Return [X, Y] of the center of cell containing provided text 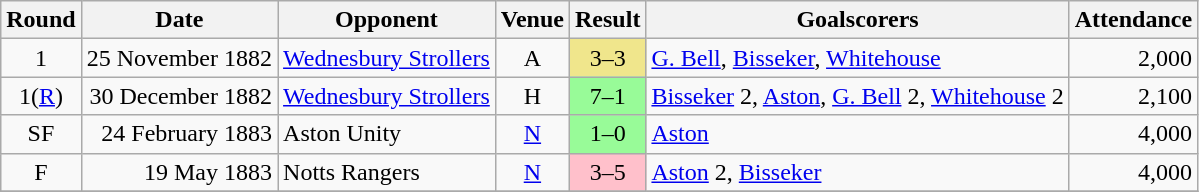
24 February 1883 [179, 134]
Aston [858, 134]
3–5 [608, 172]
Result [608, 20]
SF [41, 134]
3–3 [608, 58]
1–0 [608, 134]
30 December 1882 [179, 96]
H [532, 96]
Venue [532, 20]
19 May 1883 [179, 172]
Opponent [387, 20]
Round [41, 20]
25 November 1882 [179, 58]
Aston 2, Bisseker [858, 172]
F [41, 172]
2,100 [1133, 96]
1 [41, 58]
Aston Unity [387, 134]
Bisseker 2, Aston, G. Bell 2, Whitehouse 2 [858, 96]
Attendance [1133, 20]
2,000 [1133, 58]
Date [179, 20]
G. Bell, Bisseker, Whitehouse [858, 58]
1(R) [41, 96]
A [532, 58]
Goalscorers [858, 20]
Notts Rangers [387, 172]
7–1 [608, 96]
